Scan for the cell matching the given text and deliver its (x, y) coordinate at center. 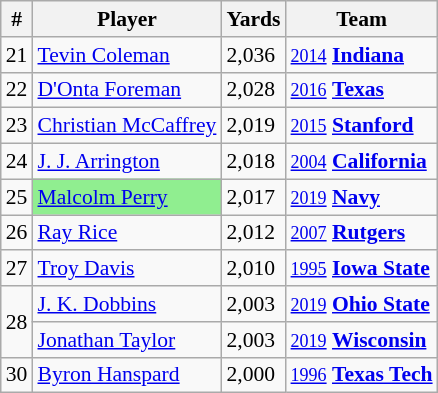
28 (17, 322)
Player (126, 19)
Malcolm Perry (126, 197)
J. K. Dobbins (126, 304)
30 (17, 375)
26 (17, 233)
2,036 (253, 55)
D'Onta Foreman (126, 90)
2,017 (253, 197)
J. J. Arrington (126, 162)
2007 Rutgers (362, 233)
2014 Indiana (362, 55)
Troy Davis (126, 269)
23 (17, 126)
1996 Texas Tech (362, 375)
Christian McCaffrey (126, 126)
24 (17, 162)
1995 Iowa State (362, 269)
2,010 (253, 269)
Jonathan Taylor (126, 340)
2004 California (362, 162)
2016 Texas (362, 90)
22 (17, 90)
Tevin Coleman (126, 55)
2019 Wisconsin (362, 340)
Byron Hanspard (126, 375)
2,018 (253, 162)
2019 Ohio State (362, 304)
Ray Rice (126, 233)
2,012 (253, 233)
Team (362, 19)
2019 Navy (362, 197)
Yards (253, 19)
2015 Stanford (362, 126)
2,019 (253, 126)
25 (17, 197)
2,000 (253, 375)
27 (17, 269)
# (17, 19)
2,028 (253, 90)
21 (17, 55)
